Determine the [x, y] coordinate at the center of the cell enclosing the given text.  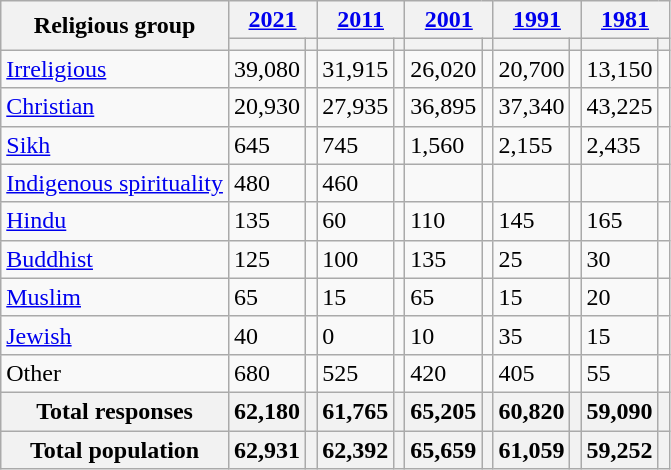
59,090 [620, 411]
62,931 [266, 449]
39,080 [266, 69]
Sikh [115, 145]
31,915 [356, 69]
420 [444, 373]
60 [356, 221]
Total population [115, 449]
43,225 [620, 107]
Jewish [115, 335]
745 [356, 145]
680 [266, 373]
125 [266, 259]
2,435 [620, 145]
Other [115, 373]
13,150 [620, 69]
60,820 [532, 411]
55 [620, 373]
62,392 [356, 449]
20,700 [532, 69]
1991 [537, 20]
2011 [361, 20]
0 [356, 335]
61,059 [532, 449]
36,895 [444, 107]
20,930 [266, 107]
645 [266, 145]
460 [356, 183]
35 [532, 335]
65,205 [444, 411]
26,020 [444, 69]
62,180 [266, 411]
Indigenous spirituality [115, 183]
Hindu [115, 221]
1,560 [444, 145]
Muslim [115, 297]
1981 [625, 20]
Religious group [115, 26]
145 [532, 221]
165 [620, 221]
10 [444, 335]
59,252 [620, 449]
25 [532, 259]
110 [444, 221]
525 [356, 373]
2021 [272, 20]
20 [620, 297]
Christian [115, 107]
2,155 [532, 145]
100 [356, 259]
Total responses [115, 411]
405 [532, 373]
Buddhist [115, 259]
40 [266, 335]
27,935 [356, 107]
Irreligious [115, 69]
65,659 [444, 449]
30 [620, 259]
480 [266, 183]
61,765 [356, 411]
37,340 [532, 107]
2001 [449, 20]
